Return the [X, Y] coordinate for the center point of the cell that contains the specified text.  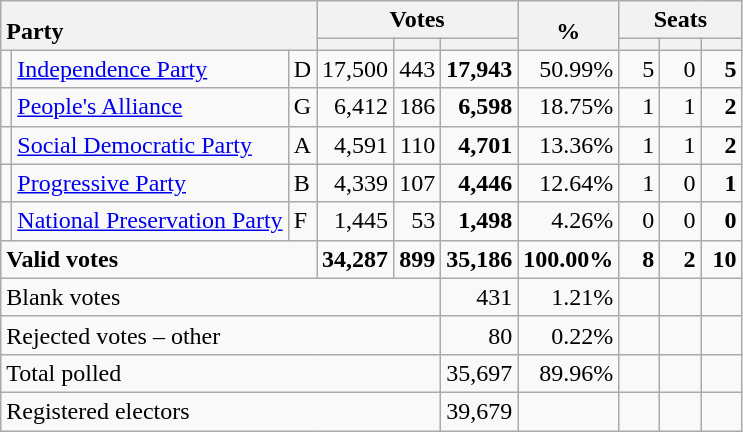
17,943 [480, 69]
10 [722, 259]
8 [640, 259]
0.22% [568, 335]
6,598 [480, 107]
80 [480, 335]
100.00% [568, 259]
4.26% [568, 221]
17,500 [356, 69]
89.96% [568, 373]
4,701 [480, 145]
Valid votes [159, 259]
Rejected votes – other [221, 335]
1,498 [480, 221]
Seats [680, 20]
Progressive Party [150, 183]
186 [418, 107]
% [568, 26]
13.36% [568, 145]
110 [418, 145]
G [302, 107]
Total polled [221, 373]
1.21% [568, 297]
4,446 [480, 183]
D [302, 69]
People's Alliance [150, 107]
Registered electors [221, 411]
12.64% [568, 183]
F [302, 221]
34,287 [356, 259]
B [302, 183]
A [302, 145]
18.75% [568, 107]
Independence Party [150, 69]
National Preservation Party [150, 221]
35,697 [480, 373]
107 [418, 183]
50.99% [568, 69]
35,186 [480, 259]
6,412 [356, 107]
53 [418, 221]
899 [418, 259]
Social Democratic Party [150, 145]
431 [480, 297]
443 [418, 69]
Votes [418, 20]
Party [159, 26]
4,339 [356, 183]
1,445 [356, 221]
Blank votes [221, 297]
39,679 [480, 411]
4,591 [356, 145]
